Search for the cell housing the specified text and yield its [x, y] center coordinate. 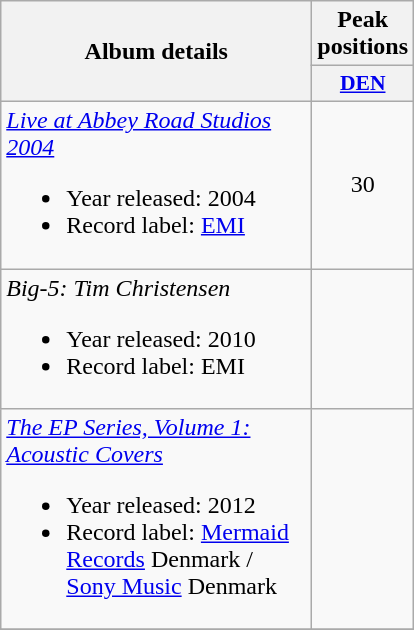
The EP Series, Volume 1: Acoustic CoversYear released: 2012Record label: Mermaid Records Denmark / Sony Music Denmark [156, 520]
30 [363, 184]
Album details [156, 52]
Live at Abbey Road Studios 2004Year released: 2004Record label: EMI [156, 184]
Big-5: Tim ChristensenYear released: 2010Record label: EMI [156, 338]
Peak positions [363, 34]
DEN [363, 84]
